Search for the cell housing the specified text and yield its (x, y) center coordinate. 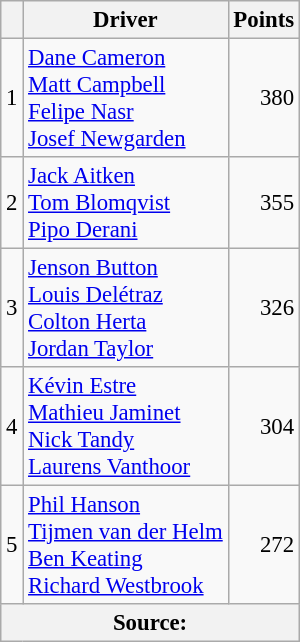
2 (12, 203)
5 (12, 546)
3 (12, 308)
326 (264, 308)
304 (264, 426)
380 (264, 98)
1 (12, 98)
4 (12, 426)
Kévin Estre Mathieu Jaminet Nick Tandy Laurens Vanthoor (126, 426)
Points (264, 20)
355 (264, 203)
Phil Hanson Tijmen van der Helm Ben Keating Richard Westbrook (126, 546)
Driver (126, 20)
Source: (150, 623)
Jenson Button Louis Delétraz Colton Herta Jordan Taylor (126, 308)
272 (264, 546)
Dane Cameron Matt Campbell Felipe Nasr Josef Newgarden (126, 98)
Jack Aitken Tom Blomqvist Pipo Derani (126, 203)
